Identify which cell holds the provided text, then report its [X, Y] central coordinate. 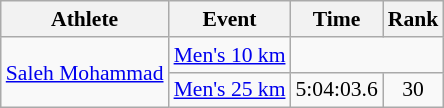
Rank [414, 19]
Event [230, 19]
Men's 10 km [230, 55]
30 [414, 90]
Time [337, 19]
Saleh Mohammad [85, 72]
Athlete [85, 19]
Men's 25 km [230, 90]
5:04:03.6 [337, 90]
